Return the (x, y) coordinate for the center point of the cell that contains the specified text.  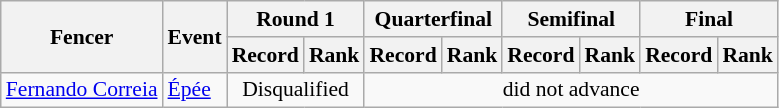
Épée (195, 90)
Final (709, 19)
Semifinal (571, 19)
Round 1 (296, 19)
Disqualified (296, 90)
Event (195, 36)
Fencer (82, 36)
Quarterfinal (433, 19)
Fernando Correia (82, 90)
did not advance (570, 90)
